Scan for the cell matching the given text and deliver its (x, y) coordinate at center. 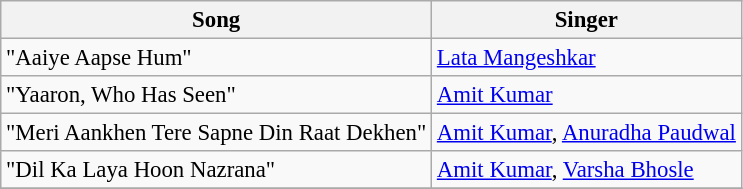
"Aaiye Aapse Hum" (216, 58)
Lata Mangeshkar (587, 58)
"Meri Aankhen Tere Sapne Din Raat Dekhen" (216, 133)
Singer (587, 20)
"Dil Ka Laya Hoon Nazrana" (216, 170)
Song (216, 20)
Amit Kumar, Anuradha Paudwal (587, 133)
Amit Kumar (587, 95)
"Yaaron, Who Has Seen" (216, 95)
Amit Kumar, Varsha Bhosle (587, 170)
